Capture the cell that displays the provided text and extract its (x, y) central coordinate. 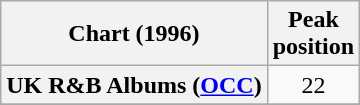
Chart (1996) (134, 34)
22 (313, 85)
Peak position (313, 34)
UK R&B Albums (OCC) (134, 85)
